Locate the cell with the specified text and output its [x, y] center coordinate. 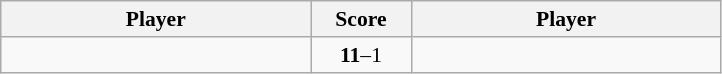
11–1 [361, 55]
Score [361, 19]
